Pinpoint the cell where the given text exists, returning its [x, y] midpoint coordinate. 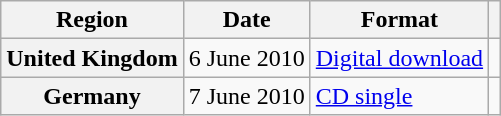
Digital download [399, 58]
Germany [92, 96]
Date [246, 20]
Region [92, 20]
7 June 2010 [246, 96]
United Kingdom [92, 58]
6 June 2010 [246, 58]
Format [399, 20]
CD single [399, 96]
